From the cell containing the given text, extract its center point as [X, Y] coordinate. 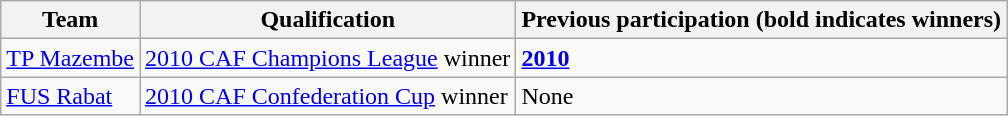
2010 [762, 58]
2010 CAF Confederation Cup winner [328, 96]
FUS Rabat [70, 96]
Team [70, 20]
None [762, 96]
Qualification [328, 20]
2010 CAF Champions League winner [328, 58]
TP Mazembe [70, 58]
Previous participation (bold indicates winners) [762, 20]
